Identify which cell holds the provided text, then report its [x, y] central coordinate. 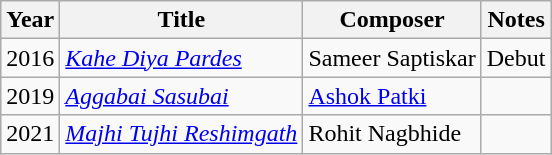
Year [30, 20]
Majhi Tujhi Reshimgath [182, 134]
Aggabai Sasubai [182, 96]
Rohit Nagbhide [392, 134]
Ashok Patki [392, 96]
2016 [30, 58]
Composer [392, 20]
Sameer Saptiskar [392, 58]
Notes [516, 20]
Kahe Diya Pardes [182, 58]
Debut [516, 58]
2019 [30, 96]
Title [182, 20]
2021 [30, 134]
